Output the (X, Y) coordinate of the center of the cell containing the given text.  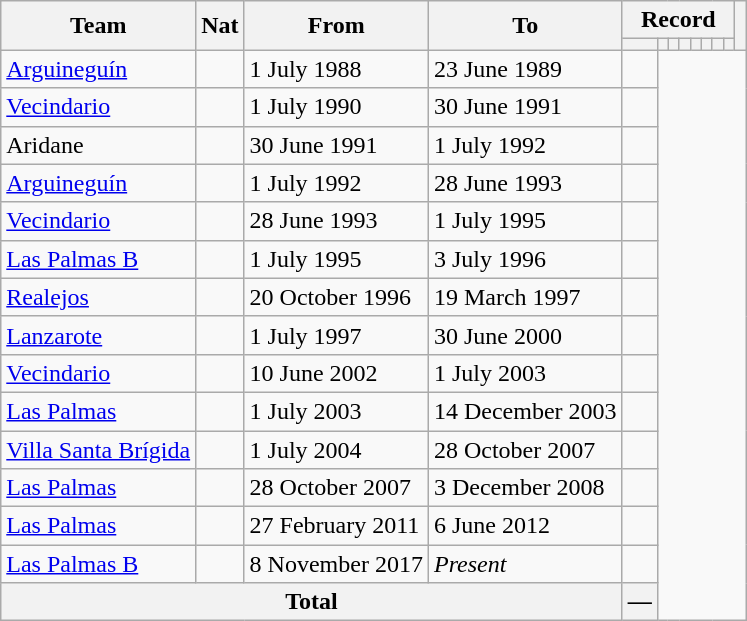
Record (678, 20)
Team (98, 26)
23 June 1989 (525, 69)
1 July 1988 (336, 69)
3 July 1996 (525, 259)
Lanzarote (98, 335)
19 March 1997 (525, 297)
20 October 1996 (336, 297)
Villa Santa Brígida (98, 449)
30 June 2000 (525, 335)
10 June 2002 (336, 373)
From (336, 26)
To (525, 26)
Present (525, 564)
3 December 2008 (525, 488)
14 December 2003 (525, 411)
— (640, 602)
Total (312, 602)
1 July 2004 (336, 449)
Aridane (98, 145)
Nat (220, 26)
8 November 2017 (336, 564)
1 July 1997 (336, 335)
27 February 2011 (336, 526)
Realejos (98, 297)
6 June 2012 (525, 526)
1 July 1990 (336, 107)
